Pinpoint the cell where the given text exists, returning its [X, Y] midpoint coordinate. 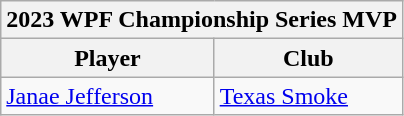
2023 WPF Championship Series MVP [202, 20]
Texas Smoke [308, 96]
Player [108, 58]
Janae Jefferson [108, 96]
Club [308, 58]
